Capture the cell that displays the provided text and extract its (X, Y) central coordinate. 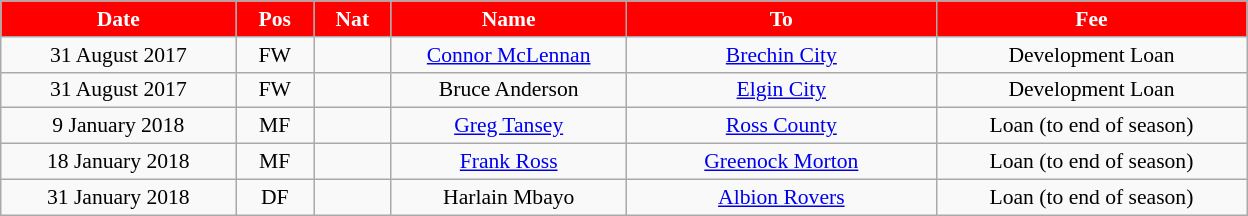
Name (508, 19)
Date (118, 19)
Brechin City (781, 55)
Connor McLennan (508, 55)
Albion Rovers (781, 197)
Elgin City (781, 90)
Nat (353, 19)
18 January 2018 (118, 162)
To (781, 19)
Greg Tansey (508, 126)
Harlain Mbayo (508, 197)
Frank Ross (508, 162)
Fee (1091, 19)
DF (275, 197)
Greenock Morton (781, 162)
Ross County (781, 126)
9 January 2018 (118, 126)
31 January 2018 (118, 197)
Pos (275, 19)
Bruce Anderson (508, 90)
